Determine the [X, Y] coordinate at the center of the cell enclosing the given text.  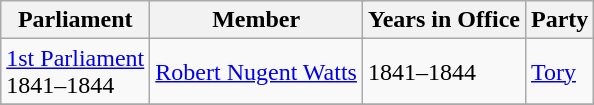
Parliament [76, 20]
Party [559, 20]
Robert Nugent Watts [256, 72]
1841–1844 [444, 72]
Member [256, 20]
1st Parliament1841–1844 [76, 72]
Tory [559, 72]
Years in Office [444, 20]
